Find where the given text appears and provide that cell's center as (x, y) coordinate. 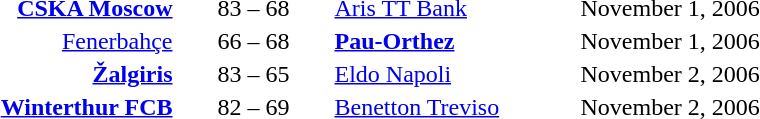
66 – 68 (254, 41)
Pau-Orthez (454, 41)
Eldo Napoli (454, 74)
83 – 65 (254, 74)
